Extract the [x, y] coordinate from the center of the cell holding the provided text.  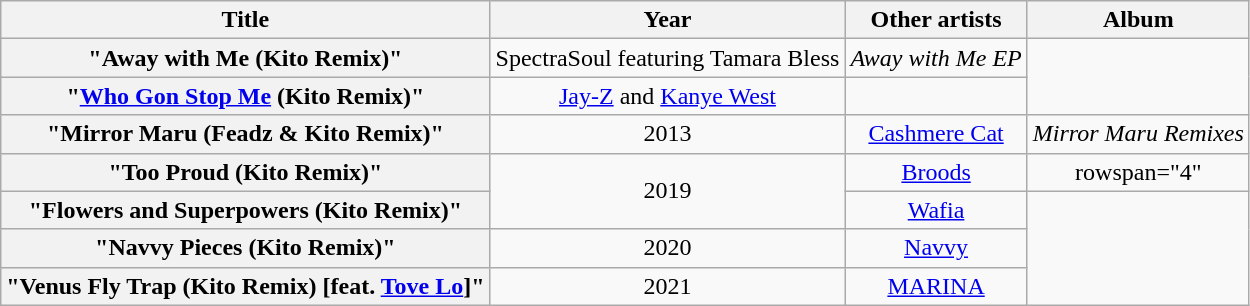
"Flowers and Superpowers (Kito Remix)" [246, 210]
"Venus Fly Trap (Kito Remix) [feat. Tove Lo]" [246, 286]
Album [1138, 20]
rowspan="4" [1138, 172]
"Navvy Pieces (Kito Remix)" [246, 248]
2020 [668, 248]
Broods [936, 172]
Away with Me EP [936, 58]
Jay-Z and Kanye West [668, 96]
"Mirror Maru (Feadz & Kito Remix)" [246, 134]
Cashmere Cat [936, 134]
Wafia [936, 210]
2019 [668, 191]
2013 [668, 134]
Navvy [936, 248]
"Too Proud (Kito Remix)" [246, 172]
Mirror Maru Remixes [1138, 134]
"Who Gon Stop Me (Kito Remix)" [246, 96]
Title [246, 20]
"Away with Me (Kito Remix)" [246, 58]
Other artists [936, 20]
MARINA [936, 286]
Year [668, 20]
SpectraSoul featuring Tamara Bless [668, 58]
2021 [668, 286]
